From the cell containing the given text, extract its center point as [X, Y] coordinate. 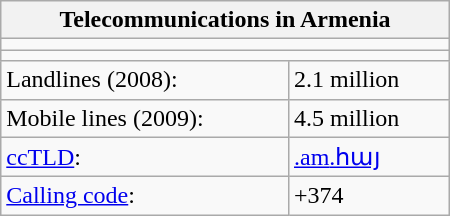
Landlines (2008): [145, 80]
Telecommunications in Armenia [225, 20]
+374 [368, 196]
4.5 million [368, 118]
.am.հայ [368, 157]
Mobile lines (2009): [145, 118]
Calling code: [145, 196]
ccTLD: [145, 157]
2.1 million [368, 80]
